For the text-containing cell, return its midpoint in (x, y) coordinate format. 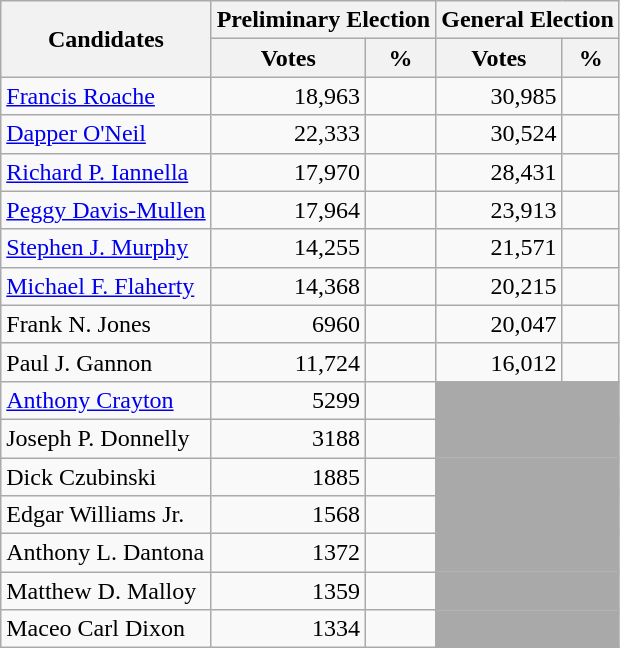
Michael F. Flaherty (106, 286)
General Election (528, 20)
1334 (288, 629)
16,012 (499, 362)
22,333 (288, 134)
1568 (288, 515)
Candidates (106, 39)
5299 (288, 400)
Dick Czubinski (106, 477)
1359 (288, 591)
3188 (288, 438)
Preliminary Election (324, 20)
23,913 (499, 210)
20,047 (499, 324)
Richard P. Iannella (106, 172)
Maceo Carl Dixon (106, 629)
17,970 (288, 172)
1885 (288, 477)
Stephen J. Murphy (106, 248)
Matthew D. Malloy (106, 591)
30,985 (499, 96)
30,524 (499, 134)
14,255 (288, 248)
Edgar Williams Jr. (106, 515)
14,368 (288, 286)
18,963 (288, 96)
Frank N. Jones (106, 324)
11,724 (288, 362)
17,964 (288, 210)
Joseph P. Donnelly (106, 438)
Dapper O'Neil (106, 134)
Anthony L. Dantona (106, 553)
Paul J. Gannon (106, 362)
1372 (288, 553)
Anthony Crayton (106, 400)
21,571 (499, 248)
Peggy Davis-Mullen (106, 210)
28,431 (499, 172)
6960 (288, 324)
Francis Roache (106, 96)
20,215 (499, 286)
